From the cell containing the given text, extract its center point as (X, Y) coordinate. 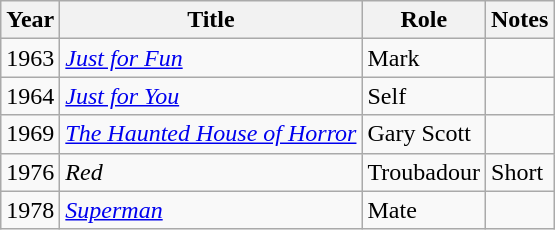
Short (520, 172)
Mate (424, 210)
Year (30, 20)
Role (424, 20)
Troubadour (424, 172)
1969 (30, 134)
Mark (424, 58)
1964 (30, 96)
Red (211, 172)
1963 (30, 58)
Gary Scott (424, 134)
Superman (211, 210)
1978 (30, 210)
1976 (30, 172)
Self (424, 96)
The Haunted House of Horror (211, 134)
Just for You (211, 96)
Just for Fun (211, 58)
Title (211, 20)
Notes (520, 20)
